Provide the (x, y) coordinate of the cell's center where the given text is located.  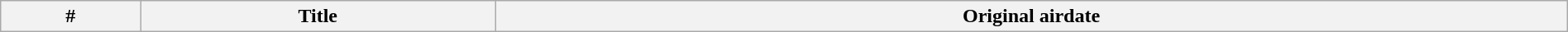
Title (318, 16)
Original airdate (1031, 16)
# (71, 16)
